Extract the [X, Y] coordinate from the center of the cell holding the provided text.  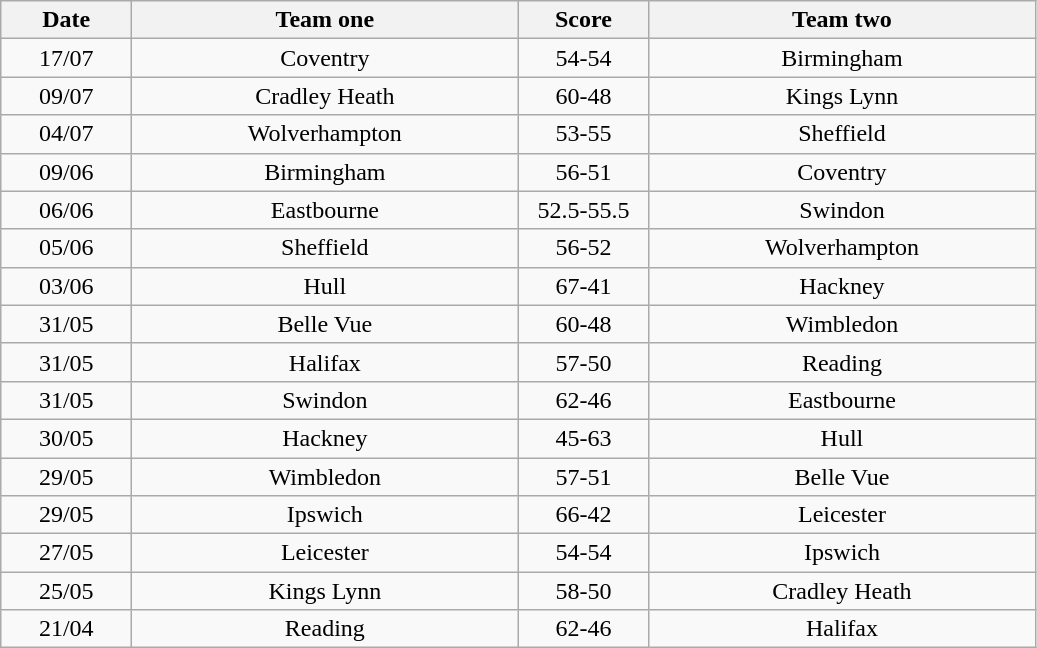
66-42 [584, 515]
05/06 [66, 248]
58-50 [584, 591]
53-55 [584, 134]
45-63 [584, 438]
09/06 [66, 172]
57-50 [584, 362]
Score [584, 20]
25/05 [66, 591]
04/07 [66, 134]
27/05 [66, 553]
52.5-55.5 [584, 210]
Team two [842, 20]
17/07 [66, 58]
Date [66, 20]
56-52 [584, 248]
30/05 [66, 438]
03/06 [66, 286]
56-51 [584, 172]
06/06 [66, 210]
21/04 [66, 629]
Team one [325, 20]
67-41 [584, 286]
57-51 [584, 477]
09/07 [66, 96]
